Pinpoint the cell where the given text exists, returning its (x, y) midpoint coordinate. 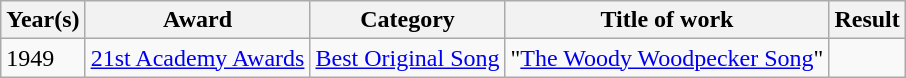
Title of work (667, 20)
Best Original Song (408, 58)
"The Woody Woodpecker Song" (667, 58)
Category (408, 20)
Year(s) (43, 20)
Result (867, 20)
21st Academy Awards (198, 58)
1949 (43, 58)
Award (198, 20)
